For the text-containing cell, return its midpoint in (X, Y) coordinate format. 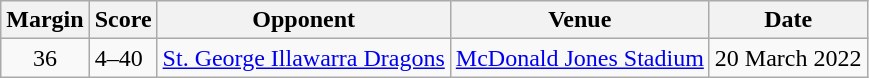
Score (123, 20)
Date (788, 20)
Opponent (304, 20)
St. George Illawarra Dragons (304, 58)
4–40 (123, 58)
36 (45, 58)
Margin (45, 20)
20 March 2022 (788, 58)
Venue (580, 20)
McDonald Jones Stadium (580, 58)
